Pinpoint the cell where the given text exists, returning its (X, Y) midpoint coordinate. 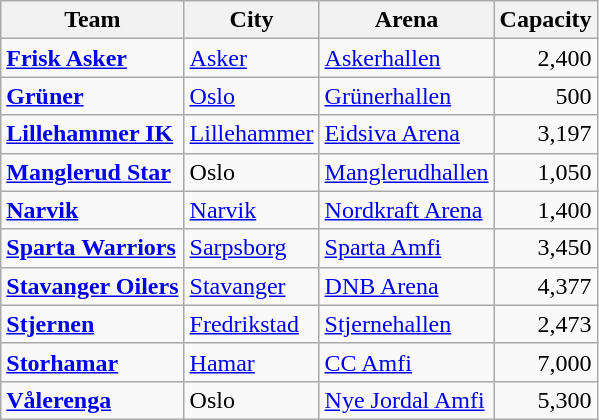
Grüner (92, 96)
500 (546, 96)
Team (92, 20)
1,050 (546, 172)
DNB Arena (406, 286)
3,197 (546, 134)
Askerhallen (406, 58)
Fredrikstad (252, 324)
Lillehammer (252, 134)
Stavanger Oilers (92, 286)
3,450 (546, 248)
7,000 (546, 362)
Stavanger (252, 286)
Manglerudhallen (406, 172)
Sarpsborg (252, 248)
Hamar (252, 362)
Arena (406, 20)
Lillehammer IK (92, 134)
Sparta Amfi (406, 248)
4,377 (546, 286)
5,300 (546, 400)
Vålerenga (92, 400)
1,400 (546, 210)
Frisk Asker (92, 58)
2,400 (546, 58)
Nye Jordal Amfi (406, 400)
Storhamar (92, 362)
Manglerud Star (92, 172)
CC Amfi (406, 362)
Nordkraft Arena (406, 210)
Stjernen (92, 324)
Stjernehallen (406, 324)
Eidsiva Arena (406, 134)
2,473 (546, 324)
Grünerhallen (406, 96)
City (252, 20)
Asker (252, 58)
Sparta Warriors (92, 248)
Capacity (546, 20)
